Provide the [X, Y] coordinate of the cell's center where the given text is located.  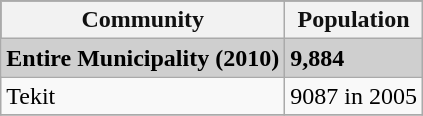
Entire Municipality (2010) [143, 58]
9087 in 2005 [354, 96]
Community [143, 20]
Population [354, 20]
Tekit [143, 96]
9,884 [354, 58]
